Capture the cell that displays the provided text and extract its [x, y] central coordinate. 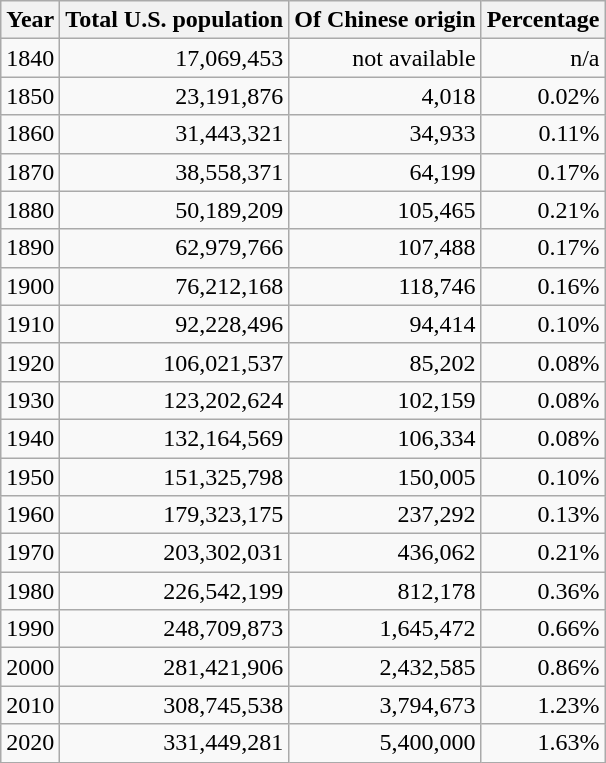
92,228,496 [174, 324]
1960 [30, 515]
1870 [30, 172]
1880 [30, 210]
3,794,673 [385, 705]
1940 [30, 438]
1.63% [543, 743]
331,449,281 [174, 743]
118,746 [385, 286]
2010 [30, 705]
1930 [30, 400]
1840 [30, 58]
2020 [30, 743]
1920 [30, 362]
1890 [30, 248]
2000 [30, 667]
226,542,199 [174, 591]
812,178 [385, 591]
64,199 [385, 172]
0.66% [543, 629]
94,414 [385, 324]
5,400,000 [385, 743]
31,443,321 [174, 134]
23,191,876 [174, 96]
1.23% [543, 705]
not available [385, 58]
179,323,175 [174, 515]
85,202 [385, 362]
203,302,031 [174, 553]
1860 [30, 134]
Total U.S. population [174, 20]
2,432,585 [385, 667]
0.13% [543, 515]
237,292 [385, 515]
50,189,209 [174, 210]
248,709,873 [174, 629]
0.02% [543, 96]
102,159 [385, 400]
105,465 [385, 210]
0.86% [543, 667]
n/a [543, 58]
1910 [30, 324]
0.36% [543, 591]
150,005 [385, 477]
1850 [30, 96]
1950 [30, 477]
Year [30, 20]
0.16% [543, 286]
Percentage [543, 20]
34,933 [385, 134]
0.11% [543, 134]
1980 [30, 591]
107,488 [385, 248]
132,164,569 [174, 438]
106,334 [385, 438]
76,212,168 [174, 286]
4,018 [385, 96]
123,202,624 [174, 400]
62,979,766 [174, 248]
Of Chinese origin [385, 20]
308,745,538 [174, 705]
106,021,537 [174, 362]
1970 [30, 553]
17,069,453 [174, 58]
1990 [30, 629]
38,558,371 [174, 172]
281,421,906 [174, 667]
1900 [30, 286]
436,062 [385, 553]
1,645,472 [385, 629]
151,325,798 [174, 477]
